Return (X, Y) of the center of cell containing provided text 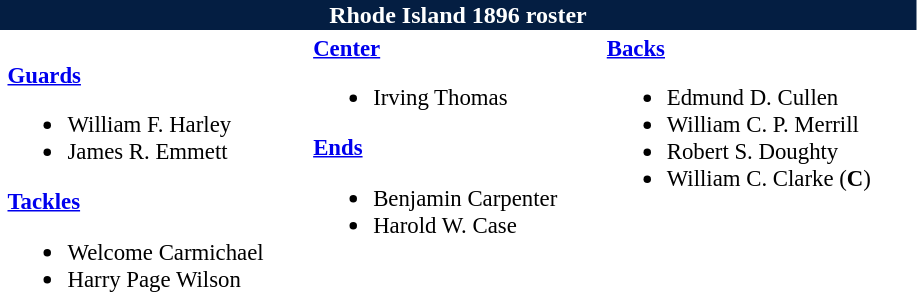
Rhode Island 1896 roster (458, 15)
